From the cell containing the given text, extract its center point as [x, y] coordinate. 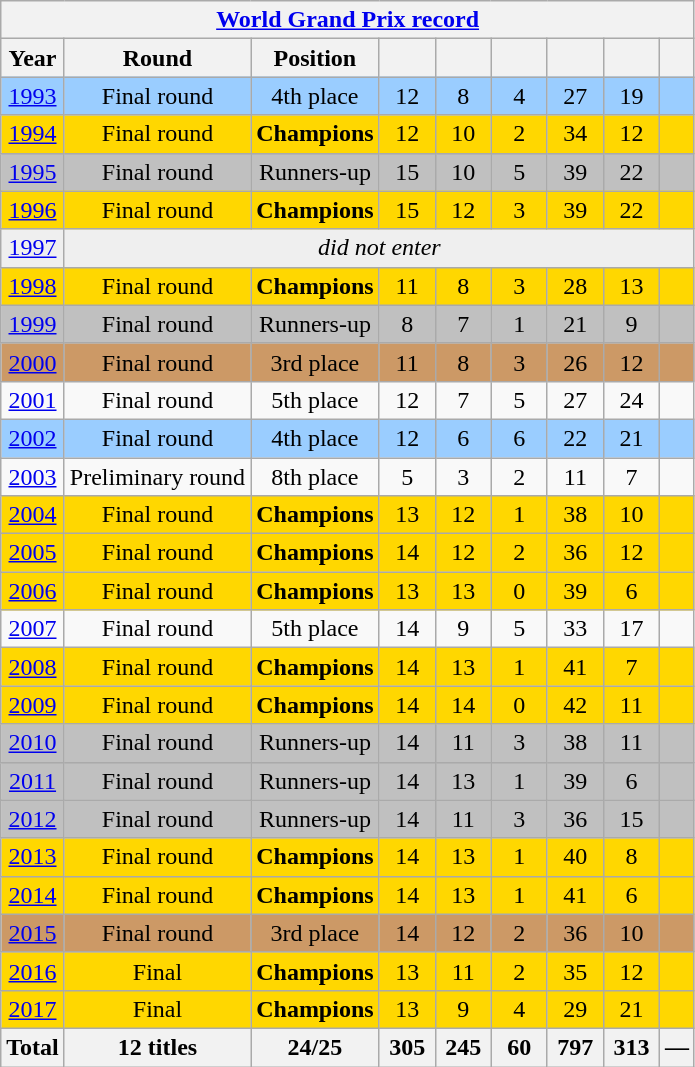
Year [33, 58]
35 [575, 971]
1993 [33, 96]
19 [631, 96]
42 [575, 705]
World Grand Prix record [348, 20]
8th place [315, 477]
2000 [33, 362]
Preliminary round [157, 477]
34 [575, 134]
29 [575, 1009]
Round [157, 58]
2007 [33, 629]
1996 [33, 210]
17 [631, 629]
1997 [33, 248]
Position [315, 58]
245 [463, 1047]
2016 [33, 971]
2009 [33, 705]
1999 [33, 324]
did not enter [379, 248]
2005 [33, 553]
1995 [33, 172]
2015 [33, 933]
60 [519, 1047]
2013 [33, 857]
2006 [33, 591]
12 titles [157, 1047]
2012 [33, 819]
26 [575, 362]
24/25 [315, 1047]
2017 [33, 1009]
2011 [33, 781]
313 [631, 1047]
1998 [33, 286]
797 [575, 1047]
33 [575, 629]
305 [407, 1047]
24 [631, 400]
2003 [33, 477]
2010 [33, 743]
2004 [33, 515]
Total [33, 1047]
2001 [33, 400]
— [676, 1047]
40 [575, 857]
2014 [33, 895]
1994 [33, 134]
2008 [33, 667]
2002 [33, 438]
28 [575, 286]
